From the cell containing the given text, extract its center point as (X, Y) coordinate. 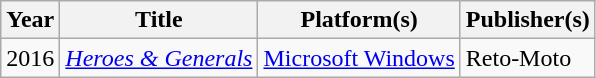
Reto-Moto (528, 58)
Publisher(s) (528, 20)
Microsoft Windows (359, 58)
Heroes & Generals (159, 58)
Year (30, 20)
2016 (30, 58)
Platform(s) (359, 20)
Title (159, 20)
